For the text-containing cell, return its midpoint in [X, Y] coordinate format. 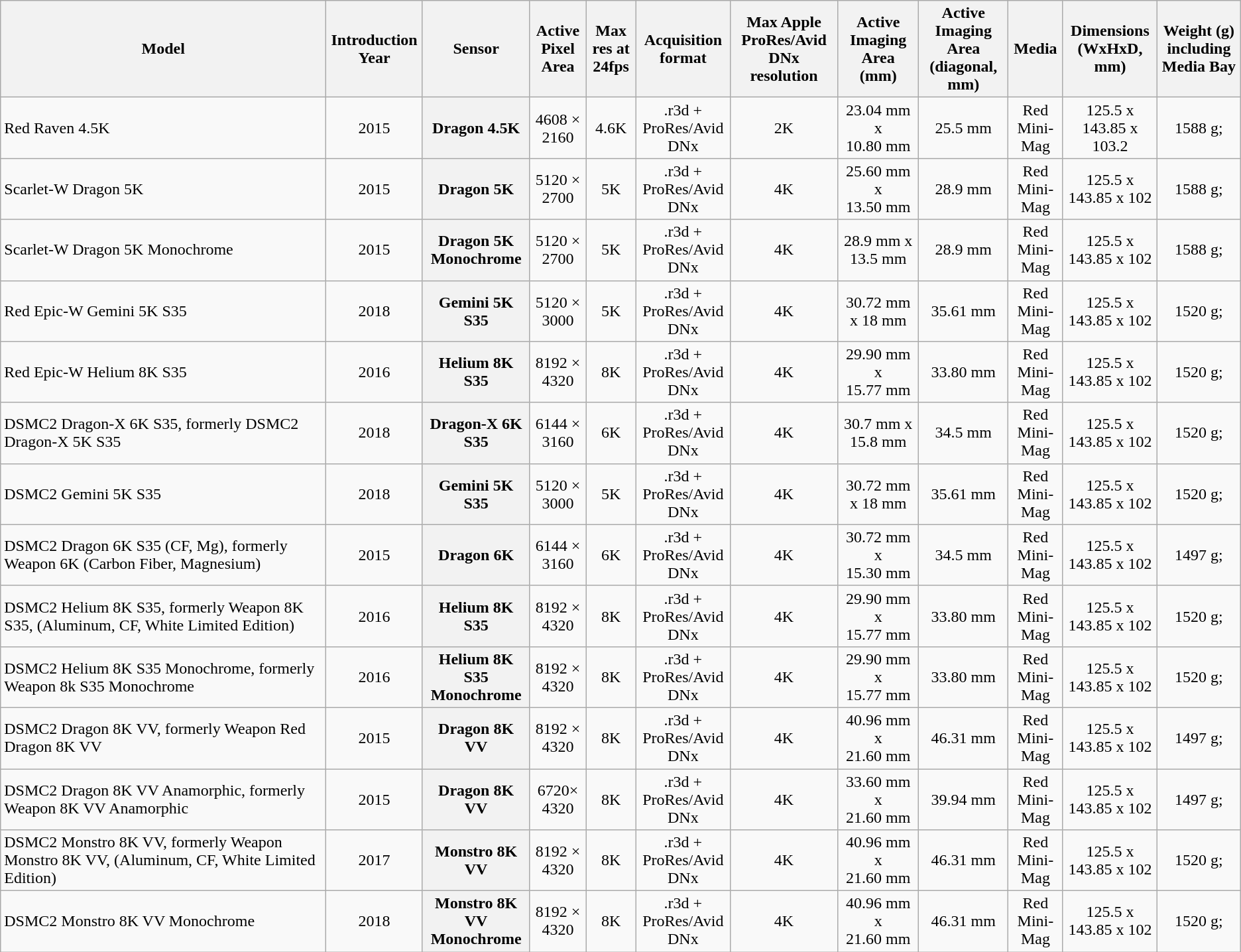
DSMC2 Dragon 6K S35 (CF, Mg), formerly Weapon 6K (Carbon Fiber, Magnesium) [163, 555]
25.5 mm [964, 128]
DSMC2 Monstro 8K VV Monochrome [163, 922]
Monstro 8K VV Monochrome [476, 922]
2K [784, 128]
Dragon-X 6K S35 [476, 433]
Scarlet-W Dragon 5K Monochrome [163, 250]
Helium 8K S35 Monochrome [476, 677]
Dragon 5K [476, 189]
DSMC2 Dragon 8K VV Anamorphic, formerly Weapon 8K VV Anamorphic [163, 800]
DSMC2 Helium 8K S35 Monochrome, formerly Weapon 8k S35 Monochrome [163, 677]
4608 × 2160 [558, 128]
DSMC2 Dragon-X 6K S35, formerly DSMC2 Dragon-X 5K S35 [163, 433]
Red Epic-W Helium 8K S35 [163, 372]
Dragon 6K [476, 555]
Max res at 24fps [611, 49]
6720× 4320 [558, 800]
Scarlet-W Dragon 5K [163, 189]
Red Raven 4.5K [163, 128]
DSMC2 Helium 8K S35, formerly Weapon 8K S35, (Aluminum, CF, White Limited Edition) [163, 616]
Weight (g) including Media Bay [1199, 49]
39.94 mm [964, 800]
DSMC2 Monstro 8K VV, formerly Weapon Monstro 8K VV, (Aluminum, CF, White Limited Edition) [163, 861]
Active Imaging Area (mm) [878, 49]
23.04 mm x 10.80 mm [878, 128]
Acquisition format [683, 49]
28.9 mm x 13.5 mm [878, 250]
Monstro 8K VV [476, 861]
Active Pixel Area [558, 49]
2017 [375, 861]
125.5 x 143.85 x 103.2 [1110, 128]
DSMC2 Dragon 8K VV, formerly Weapon Red Dragon 8K VV [163, 738]
Model [163, 49]
30.7 mm x 15.8 mm [878, 433]
DSMC2 Gemini 5K S35 [163, 494]
4.6K [611, 128]
25.60 mm x 13.50 mm [878, 189]
Sensor [476, 49]
Dimensions (WxHxD, mm) [1110, 49]
30.72 mm x 15.30 mm [878, 555]
Dragon 4.5K [476, 128]
33.60 mm x 21.60 mm [878, 800]
Active Imaging Area (diagonal, mm) [964, 49]
Introduction Year [375, 49]
Red Epic-W Gemini 5K S35 [163, 311]
Dragon 5K Monochrome [476, 250]
Max Apple ProRes/Avid DNx resolution [784, 49]
Media [1035, 49]
